Find where the given text appears and provide that cell's center as [x, y] coordinate. 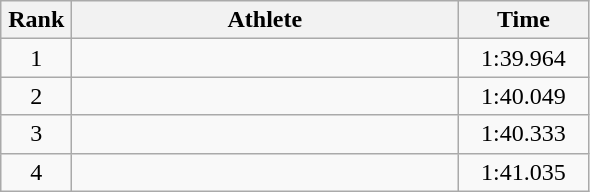
2 [36, 96]
1:39.964 [524, 58]
1:41.035 [524, 172]
Rank [36, 20]
4 [36, 172]
Athlete [265, 20]
1 [36, 58]
3 [36, 134]
Time [524, 20]
1:40.333 [524, 134]
1:40.049 [524, 96]
